From the cell containing the given text, extract its center point as [x, y] coordinate. 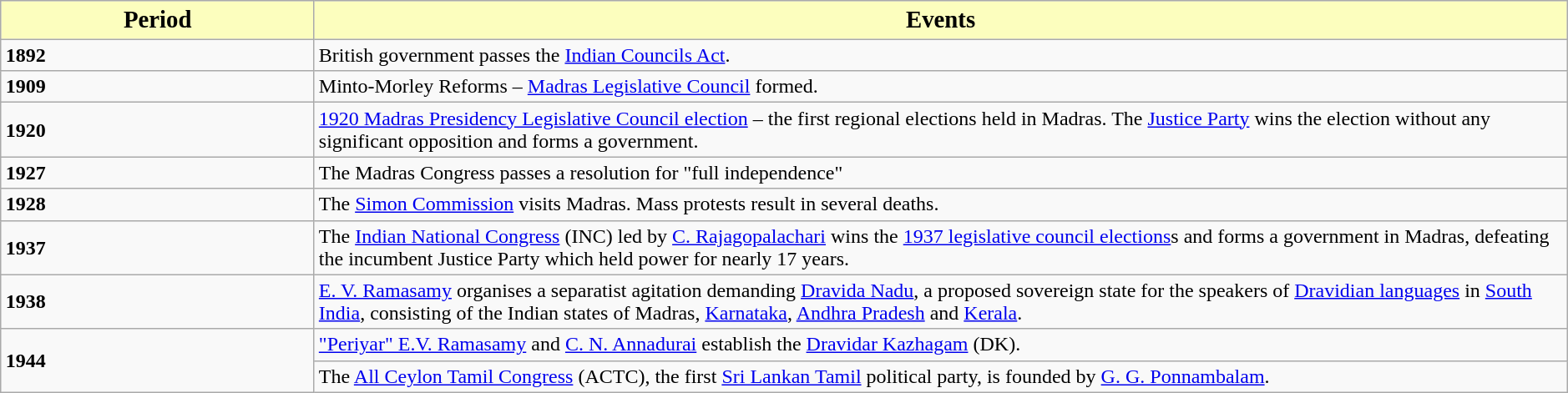
Minto-Morley Reforms – Madras Legislative Council formed. [940, 87]
1909 [157, 87]
The All Ceylon Tamil Congress (ACTC), the first Sri Lankan Tamil political party, is founded by G. G. Ponnambalam. [940, 376]
1928 [157, 204]
Events [940, 20]
"Periyar" E.V. Ramasamy and C. N. Annadurai establish the Dravidar Kazhagam (DK). [940, 345]
The Simon Commission visits Madras. Mass protests result in several deaths. [940, 204]
British government passes the Indian Councils Act. [940, 55]
1892 [157, 55]
The Madras Congress passes a resolution for "full independence" [940, 173]
1937 [157, 247]
Period [157, 20]
1920 [157, 130]
1938 [157, 302]
1944 [157, 360]
1927 [157, 173]
